Capture the cell that displays the provided text and extract its (X, Y) central coordinate. 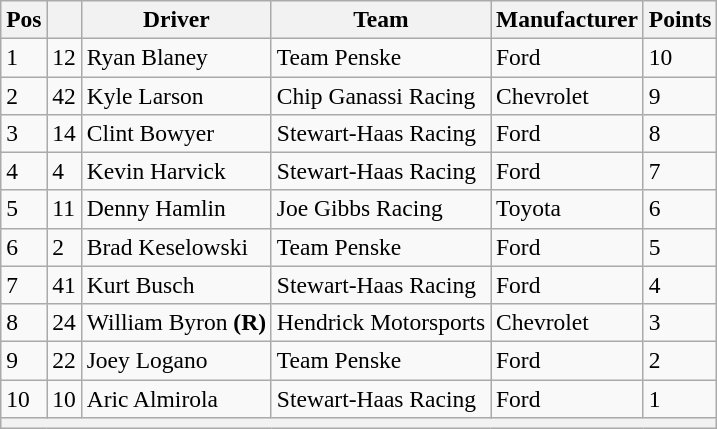
Kyle Larson (176, 95)
Toyota (568, 209)
Denny Hamlin (176, 209)
Kurt Busch (176, 285)
Aric Almirola (176, 398)
11 (64, 209)
24 (64, 322)
William Byron (R) (176, 322)
Kevin Harvick (176, 171)
Manufacturer (568, 19)
Pos (24, 19)
Team (380, 19)
Ryan Blaney (176, 57)
22 (64, 360)
Brad Keselowski (176, 247)
14 (64, 133)
42 (64, 95)
Chip Ganassi Racing (380, 95)
Joe Gibbs Racing (380, 209)
12 (64, 57)
Points (680, 19)
Clint Bowyer (176, 133)
Hendrick Motorsports (380, 322)
41 (64, 285)
Joey Logano (176, 360)
Driver (176, 19)
